Capture the cell that displays the provided text and extract its [X, Y] central coordinate. 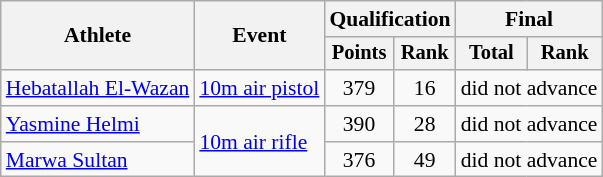
Final [530, 19]
Yasmine Helmi [98, 124]
Hebatallah El-Wazan [98, 88]
10m air rifle [259, 142]
Event [259, 36]
16 [425, 88]
379 [358, 88]
10m air pistol [259, 88]
390 [358, 124]
Total [492, 54]
28 [425, 124]
Points [358, 54]
Qualification [390, 19]
Athlete [98, 36]
